Locate the cell with the specified text and output its [X, Y] center coordinate. 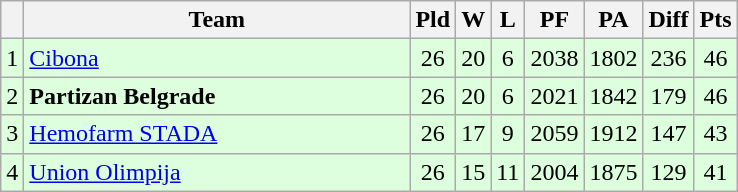
Hemofarm STADA [217, 134]
1842 [614, 96]
2004 [554, 172]
Pts [716, 20]
4 [12, 172]
179 [668, 96]
Diff [668, 20]
43 [716, 134]
1 [12, 58]
L [508, 20]
PF [554, 20]
2 [12, 96]
15 [474, 172]
Union Olimpija [217, 172]
2021 [554, 96]
1875 [614, 172]
2038 [554, 58]
17 [474, 134]
129 [668, 172]
W [474, 20]
Team [217, 20]
9 [508, 134]
11 [508, 172]
Cibona [217, 58]
2059 [554, 134]
236 [668, 58]
1912 [614, 134]
3 [12, 134]
147 [668, 134]
Pld [433, 20]
Partizan Belgrade [217, 96]
1802 [614, 58]
PA [614, 20]
41 [716, 172]
